Search for the cell housing the specified text and yield its [x, y] center coordinate. 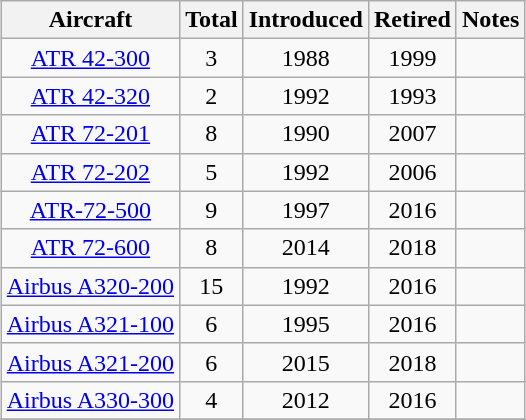
ATR 72-202 [90, 172]
2015 [306, 362]
9 [212, 210]
2006 [412, 172]
ATR-72-500 [90, 210]
ATR 72-600 [90, 248]
3 [212, 58]
1995 [306, 324]
2007 [412, 134]
2 [212, 96]
2012 [306, 400]
Total [212, 20]
5 [212, 172]
Airbus A321-100 [90, 324]
4 [212, 400]
Introduced [306, 20]
ATR 72-201 [90, 134]
Airbus A330-300 [90, 400]
1993 [412, 96]
Retired [412, 20]
ATR 42-320 [90, 96]
1999 [412, 58]
1988 [306, 58]
ATR 42-300 [90, 58]
Airbus A320-200 [90, 286]
Aircraft [90, 20]
2014 [306, 248]
1997 [306, 210]
1990 [306, 134]
Notes [490, 20]
Airbus A321-200 [90, 362]
15 [212, 286]
